Return the (X, Y) coordinate for the center point of the cell that contains the specified text.  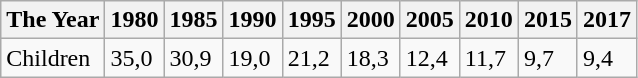
2010 (488, 20)
1990 (252, 20)
35,0 (134, 58)
18,3 (370, 58)
21,2 (312, 58)
19,0 (252, 58)
1995 (312, 20)
2015 (548, 20)
11,7 (488, 58)
2005 (430, 20)
2017 (606, 20)
9,4 (606, 58)
1980 (134, 20)
1985 (194, 20)
2000 (370, 20)
30,9 (194, 58)
Children (53, 58)
12,4 (430, 58)
The Year (53, 20)
9,7 (548, 58)
